Output the [X, Y] coordinate of the center of the cell containing the given text.  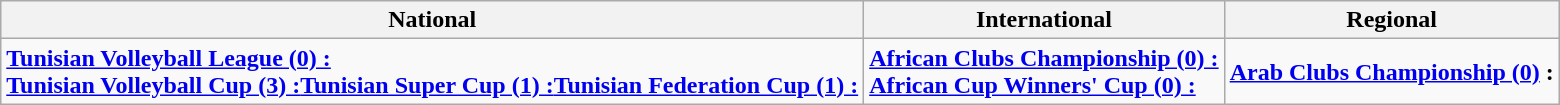
African Clubs Championship (0) :African Cup Winners' Cup (0) : [1044, 72]
National [432, 20]
International [1044, 20]
Tunisian Volleyball League (0) :Tunisian Volleyball Cup (3) :Tunisian Super Cup (1) :Tunisian Federation Cup (1) : [432, 72]
Regional [1392, 20]
Arab Clubs Championship (0) : [1392, 72]
